Scan for the cell matching the given text and deliver its (x, y) coordinate at center. 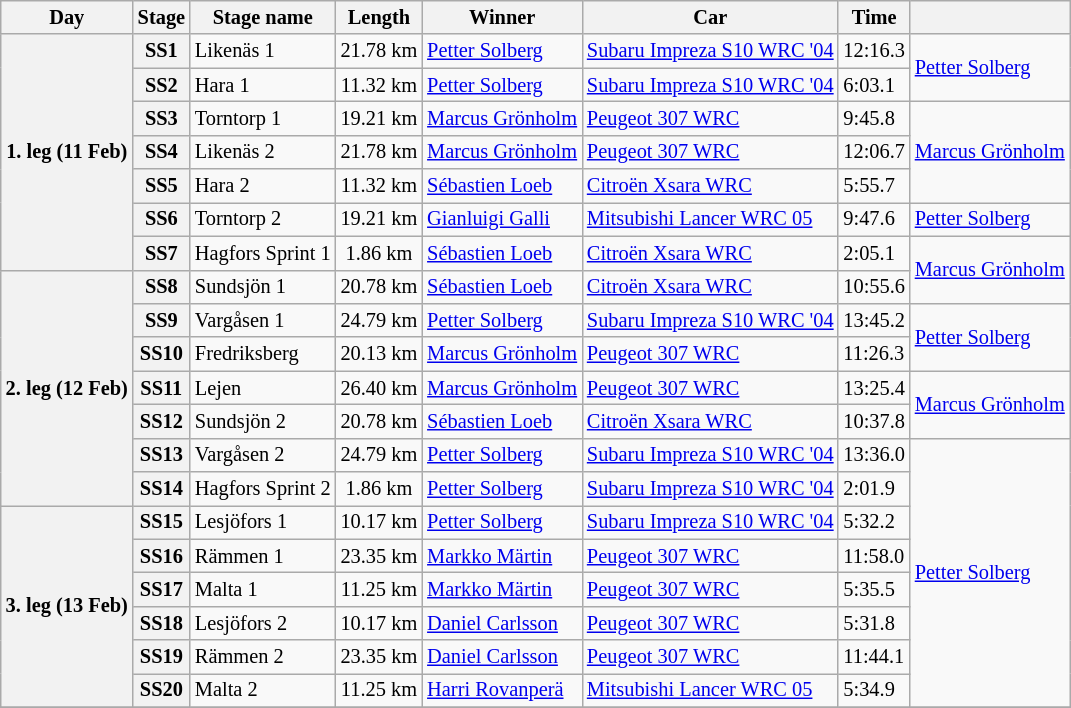
SS13 (162, 455)
Likenäs 1 (263, 51)
2:05.1 (874, 253)
2:01.9 (874, 489)
SS19 (162, 657)
5:32.2 (874, 522)
Lesjöfors 2 (263, 623)
9:47.6 (874, 219)
Malta 1 (263, 589)
SS10 (162, 354)
20.13 km (380, 354)
5:55.7 (874, 186)
5:35.5 (874, 589)
SS7 (162, 253)
SS12 (162, 421)
10:55.6 (874, 287)
SS18 (162, 623)
Rämmen 2 (263, 657)
Sundsjön 2 (263, 421)
SS2 (162, 85)
Length (380, 17)
Stage name (263, 17)
SS20 (162, 690)
11:58.0 (874, 556)
Hara 1 (263, 85)
11:26.3 (874, 354)
Harri Rovanperä (502, 690)
SS9 (162, 320)
Hagfors Sprint 1 (263, 253)
Stage (162, 17)
SS11 (162, 388)
3. leg (13 Feb) (67, 606)
5:31.8 (874, 623)
SS5 (162, 186)
Day (67, 17)
Gianluigi Galli (502, 219)
26.40 km (380, 388)
10:37.8 (874, 421)
11:44.1 (874, 657)
Vargåsen 1 (263, 320)
SS17 (162, 589)
13:45.2 (874, 320)
2. leg (12 Feb) (67, 388)
9:45.8 (874, 118)
SS1 (162, 51)
5:34.9 (874, 690)
Lesjöfors 1 (263, 522)
Torntorp 1 (263, 118)
SS6 (162, 219)
Lejen (263, 388)
13:25.4 (874, 388)
Car (710, 17)
SS8 (162, 287)
Sundsjön 1 (263, 287)
SS15 (162, 522)
Rämmen 1 (263, 556)
SS3 (162, 118)
12:06.7 (874, 152)
Hara 2 (263, 186)
SS4 (162, 152)
Likenäs 2 (263, 152)
Hagfors Sprint 2 (263, 489)
13:36.0 (874, 455)
Winner (502, 17)
6:03.1 (874, 85)
SS16 (162, 556)
Malta 2 (263, 690)
SS14 (162, 489)
Fredriksberg (263, 354)
1. leg (11 Feb) (67, 152)
Time (874, 17)
Torntorp 2 (263, 219)
Vargåsen 2 (263, 455)
12:16.3 (874, 51)
